Capture the cell that displays the provided text and extract its (X, Y) central coordinate. 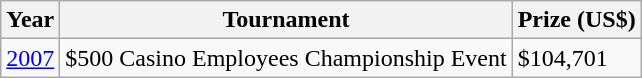
Prize (US$) (576, 20)
$500 Casino Employees Championship Event (286, 58)
Tournament (286, 20)
2007 (30, 58)
Year (30, 20)
$104,701 (576, 58)
